Determine the [X, Y] coordinate at the center of the cell enclosing the given text.  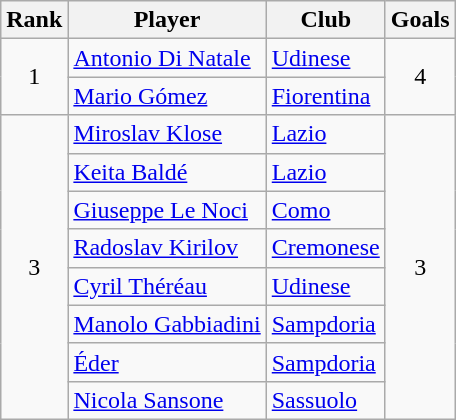
Miroslav Klose [167, 134]
Mario Gómez [167, 96]
Cyril Théréau [167, 286]
Goals [420, 20]
Rank [34, 20]
Player [167, 20]
1 [34, 77]
Cremonese [326, 248]
Sassuolo [326, 400]
Éder [167, 362]
Giuseppe Le Noci [167, 210]
4 [420, 77]
Manolo Gabbiadini [167, 324]
Radoslav Kirilov [167, 248]
Club [326, 20]
Nicola Sansone [167, 400]
Como [326, 210]
Antonio Di Natale [167, 58]
Fiorentina [326, 96]
Keita Baldé [167, 172]
